Provide the (X, Y) coordinate of the cell's center where the given text is located.  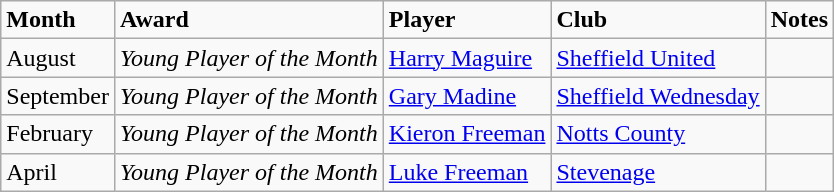
Sheffield United (658, 58)
August (58, 58)
Club (658, 20)
Player (467, 20)
Sheffield Wednesday (658, 96)
September (58, 96)
Month (58, 20)
April (58, 172)
Luke Freeman (467, 172)
February (58, 134)
Notts County (658, 134)
Kieron Freeman (467, 134)
Harry Maguire (467, 58)
Stevenage (658, 172)
Award (248, 20)
Gary Madine (467, 96)
Notes (799, 20)
